Capture the cell that displays the provided text and extract its (x, y) central coordinate. 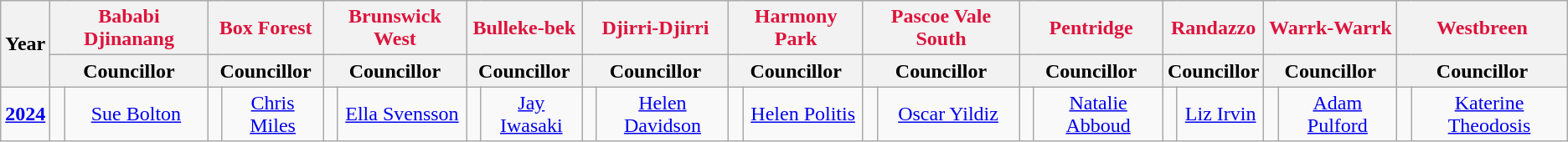
Brunswick West (395, 28)
Helen Davidson (663, 114)
Pentridge (1091, 28)
Sue Bolton (136, 114)
2024 (25, 114)
Chris Miles (273, 114)
Harmony Park (796, 28)
Pascoe Vale South (941, 28)
Djirri-Djirri (655, 28)
Box Forest (266, 28)
Bababi Djinanang (129, 28)
Westbreen (1483, 28)
Warrk-Warrk (1330, 28)
Jay Iwasaki (531, 114)
Natalie Abboud (1099, 114)
Katerine Theodosis (1489, 114)
Liz Irvin (1220, 114)
Oscar Yildiz (948, 114)
Bulleke-bek (524, 28)
Ella Svensson (402, 114)
Randazzo (1213, 28)
Adam Pulford (1338, 114)
Helen Politis (802, 114)
Year (25, 43)
